Locate the cell with the specified text and output its [X, Y] center coordinate. 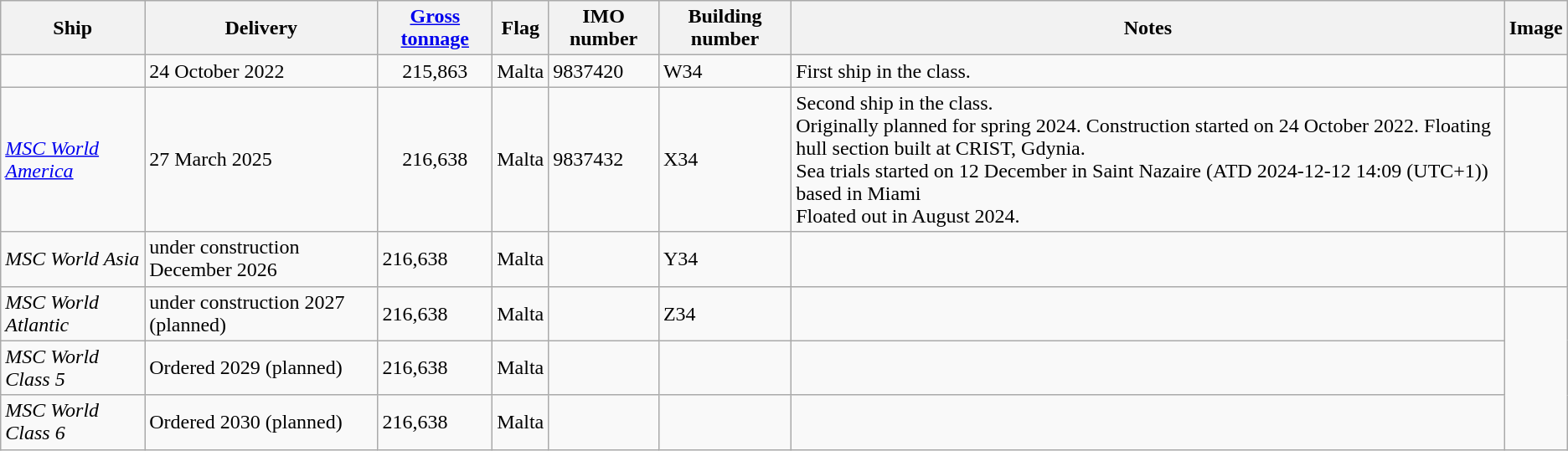
9837420 [604, 71]
under construction December 2026 [261, 259]
Ordered 2030 (planned) [261, 422]
Z34 [725, 313]
under construction 2027 (planned) [261, 313]
24 October 2022 [261, 71]
27 March 2025 [261, 159]
Ship [73, 28]
MSC World Asia [73, 259]
X34 [725, 159]
9837432 [604, 159]
IMO number [604, 28]
215,863 [436, 71]
Notes [1148, 28]
MSC World Class 6 [73, 422]
MSC World Atlantic [73, 313]
Y34 [725, 259]
W34 [725, 71]
Building number [725, 28]
Delivery [261, 28]
Flag [521, 28]
First ship in the class. [1148, 71]
Ordered 2029 (planned) [261, 368]
MSC World America [73, 159]
Gross tonnage [436, 28]
MSC World Class 5 [73, 368]
Image [1536, 28]
